For the text-containing cell, return its midpoint in [x, y] coordinate format. 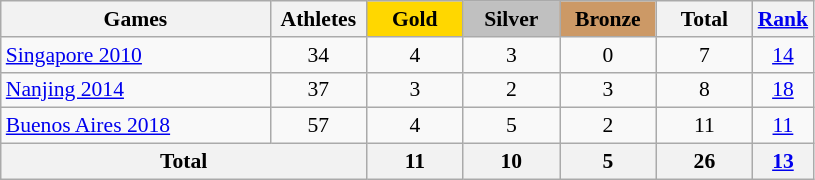
Bronze [608, 19]
0 [608, 55]
26 [704, 162]
8 [704, 90]
Silver [512, 19]
Buenos Aires 2018 [136, 126]
18 [784, 90]
Nanjing 2014 [136, 90]
Singapore 2010 [136, 55]
37 [318, 90]
7 [704, 55]
13 [784, 162]
Gold [416, 19]
Athletes [318, 19]
34 [318, 55]
Games [136, 19]
10 [512, 162]
14 [784, 55]
Rank [784, 19]
57 [318, 126]
